Pinpoint the cell where the given text exists, returning its (x, y) midpoint coordinate. 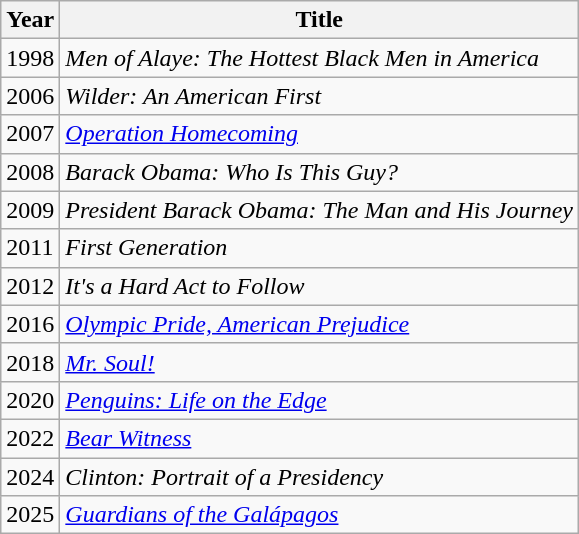
2024 (30, 477)
It's a Hard Act to Follow (320, 286)
2007 (30, 134)
Olympic Pride, American Prejudice (320, 324)
Mr. Soul! (320, 362)
2009 (30, 210)
Barack Obama: Who Is This Guy? (320, 172)
2006 (30, 96)
2016 (30, 324)
Guardians of the Galápagos (320, 515)
2025 (30, 515)
Wilder: An American First (320, 96)
2022 (30, 438)
Clinton: Portrait of a Presidency (320, 477)
Penguins: Life on the Edge (320, 400)
President Barack Obama: The Man and His Journey (320, 210)
Bear Witness (320, 438)
Title (320, 20)
2020 (30, 400)
2008 (30, 172)
2012 (30, 286)
Men of Alaye: The Hottest Black Men in America (320, 58)
2018 (30, 362)
1998 (30, 58)
Year (30, 20)
2011 (30, 248)
First Generation (320, 248)
Operation Homecoming (320, 134)
